Return [x, y] of the center of cell containing provided text 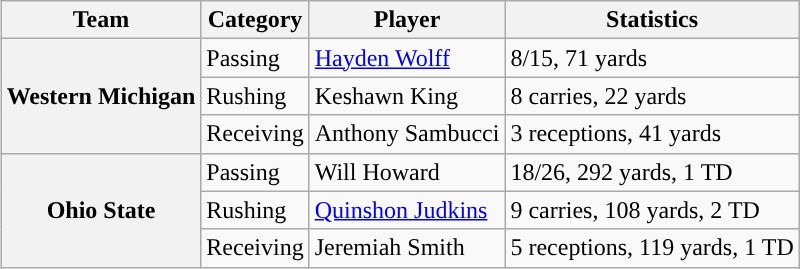
18/26, 292 yards, 1 TD [652, 172]
Anthony Sambucci [407, 134]
9 carries, 108 yards, 2 TD [652, 210]
Will Howard [407, 172]
3 receptions, 41 yards [652, 134]
5 receptions, 119 yards, 1 TD [652, 248]
Team [101, 20]
Player [407, 20]
Statistics [652, 20]
8/15, 71 yards [652, 58]
Western Michigan [101, 96]
8 carries, 22 yards [652, 96]
Keshawn King [407, 96]
Jeremiah Smith [407, 248]
Category [255, 20]
Hayden Wolff [407, 58]
Quinshon Judkins [407, 210]
Ohio State [101, 210]
